Find where the given text appears and provide that cell's center as [X, Y] coordinate. 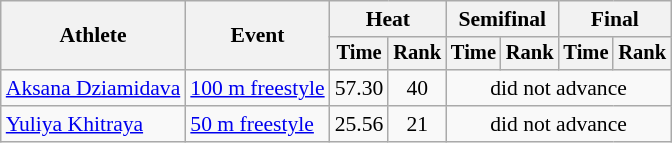
100 m freestyle [257, 88]
40 [417, 88]
21 [417, 124]
Yuliya Khitraya [94, 124]
50 m freestyle [257, 124]
Final [614, 19]
Semifinal [502, 19]
Event [257, 36]
Athlete [94, 36]
Heat [388, 19]
25.56 [360, 124]
57.30 [360, 88]
Aksana Dziamidava [94, 88]
